Return [x, y] of the center of cell containing provided text 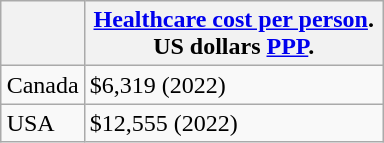
$6,319 (2022) [234, 85]
USA [42, 123]
Canada [42, 85]
$12,555 (2022) [234, 123]
Healthcare cost per person. US dollars PPP. [234, 34]
